Identify which cell holds the provided text, then report its [x, y] central coordinate. 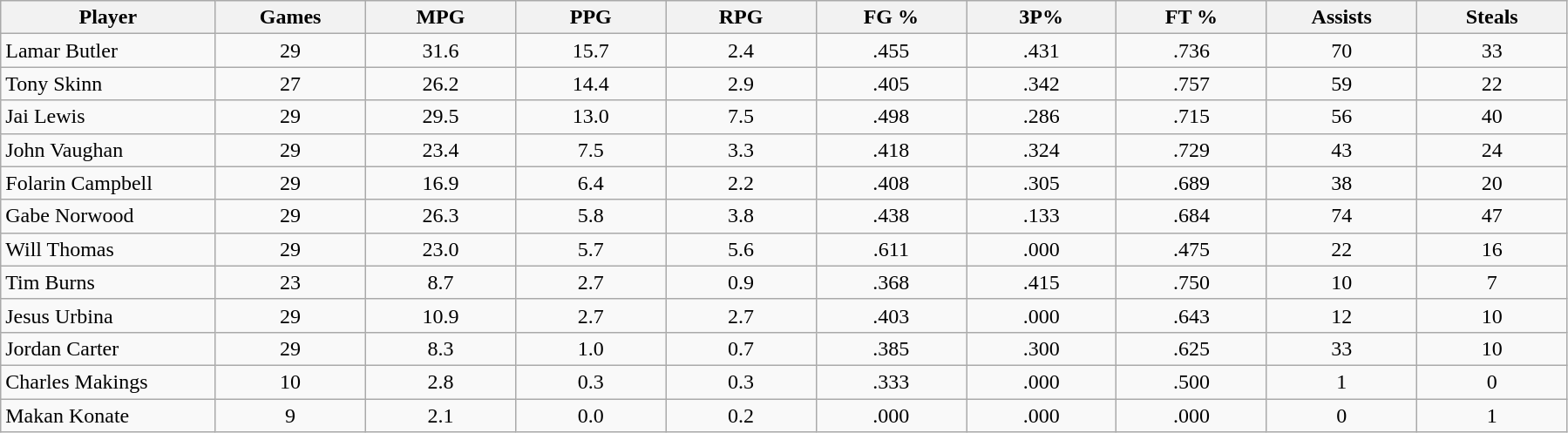
5.8 [591, 216]
2.9 [741, 84]
FT % [1191, 17]
.750 [1191, 282]
3.3 [741, 150]
.133 [1041, 216]
.286 [1041, 117]
23 [290, 282]
.385 [891, 348]
.689 [1191, 183]
16.9 [440, 183]
.498 [891, 117]
7 [1491, 282]
29.5 [440, 117]
.684 [1191, 216]
Jordan Carter [108, 348]
.643 [1191, 315]
31.6 [440, 51]
0.7 [741, 348]
43 [1341, 150]
15.7 [591, 51]
74 [1341, 216]
23.4 [440, 150]
Gabe Norwood [108, 216]
2.1 [440, 416]
5.7 [591, 249]
70 [1341, 51]
0.0 [591, 416]
Charles Makings [108, 382]
59 [1341, 84]
9 [290, 416]
16 [1491, 249]
.455 [891, 51]
.715 [1191, 117]
John Vaughan [108, 150]
13.0 [591, 117]
47 [1491, 216]
Jai Lewis [108, 117]
2.8 [440, 382]
12 [1341, 315]
MPG [440, 17]
Games [290, 17]
3P% [1041, 17]
RPG [741, 17]
Jesus Urbina [108, 315]
Folarin Campbell [108, 183]
8.7 [440, 282]
.729 [1191, 150]
2.2 [741, 183]
.405 [891, 84]
56 [1341, 117]
Assists [1341, 17]
Will Thomas [108, 249]
Steals [1491, 17]
38 [1341, 183]
.611 [891, 249]
.300 [1041, 348]
.333 [891, 382]
.475 [1191, 249]
26.2 [440, 84]
.403 [891, 315]
.324 [1041, 150]
20 [1491, 183]
.418 [891, 150]
26.3 [440, 216]
40 [1491, 117]
.438 [891, 216]
27 [290, 84]
.757 [1191, 84]
0.2 [741, 416]
Player [108, 17]
PPG [591, 17]
Lamar Butler [108, 51]
Tony Skinn [108, 84]
.342 [1041, 84]
.415 [1041, 282]
.368 [891, 282]
2.4 [741, 51]
.500 [1191, 382]
Tim Burns [108, 282]
8.3 [440, 348]
24 [1491, 150]
.736 [1191, 51]
.431 [1041, 51]
.625 [1191, 348]
0.9 [741, 282]
.305 [1041, 183]
Makan Konate [108, 416]
.408 [891, 183]
23.0 [440, 249]
3.8 [741, 216]
1.0 [591, 348]
6.4 [591, 183]
14.4 [591, 84]
5.6 [741, 249]
10.9 [440, 315]
FG % [891, 17]
